Return the [X, Y] coordinate for the center point of the cell that contains the specified text.  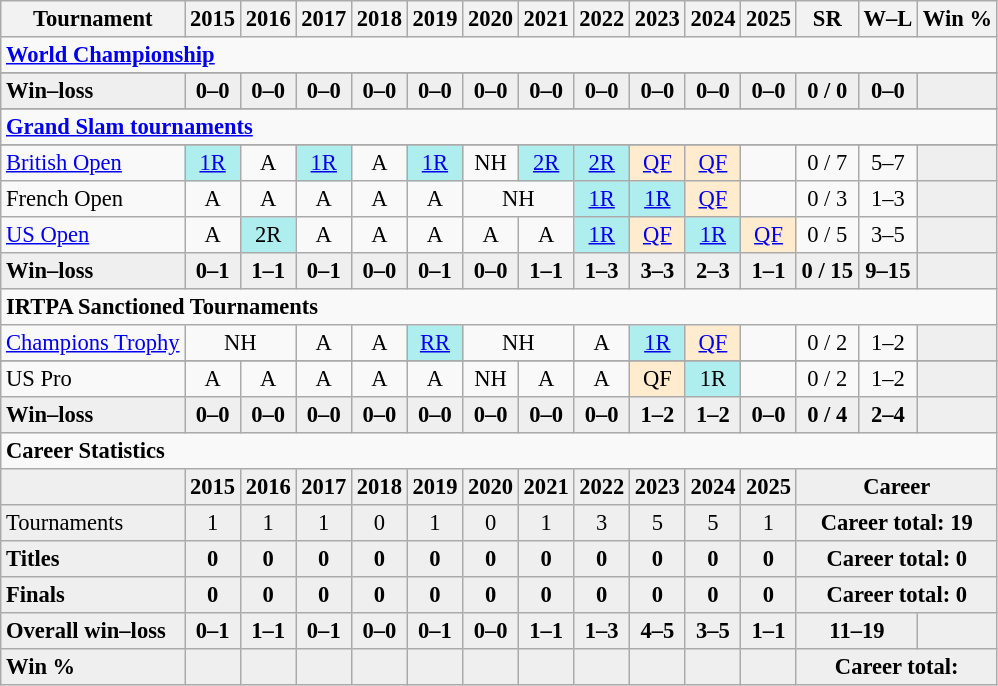
Career [896, 487]
W–L [888, 19]
British Open [93, 163]
3–3 [658, 271]
Overall win–loss [93, 631]
US Pro [93, 379]
0 / 15 [827, 271]
0 / 7 [827, 163]
Grand Slam tournaments [499, 127]
5–7 [888, 163]
World Championship [499, 55]
US Open [93, 235]
Career total: [896, 667]
Career total: 19 [896, 523]
0 / 0 [827, 91]
11–19 [856, 631]
RR [435, 343]
Career Statistics [499, 451]
4–5 [658, 631]
0 / 4 [827, 415]
Tournaments [93, 523]
French Open [93, 199]
0 / 5 [827, 235]
SR [827, 19]
2–3 [713, 271]
IRTPA Sanctioned Tournaments [499, 307]
Tournament [93, 19]
Champions Trophy [93, 343]
2–4 [888, 415]
Titles [93, 559]
9–15 [888, 271]
0 / 3 [827, 199]
Finals [93, 595]
3 [602, 523]
